Extract the [X, Y] coordinate from the center of the cell holding the provided text.  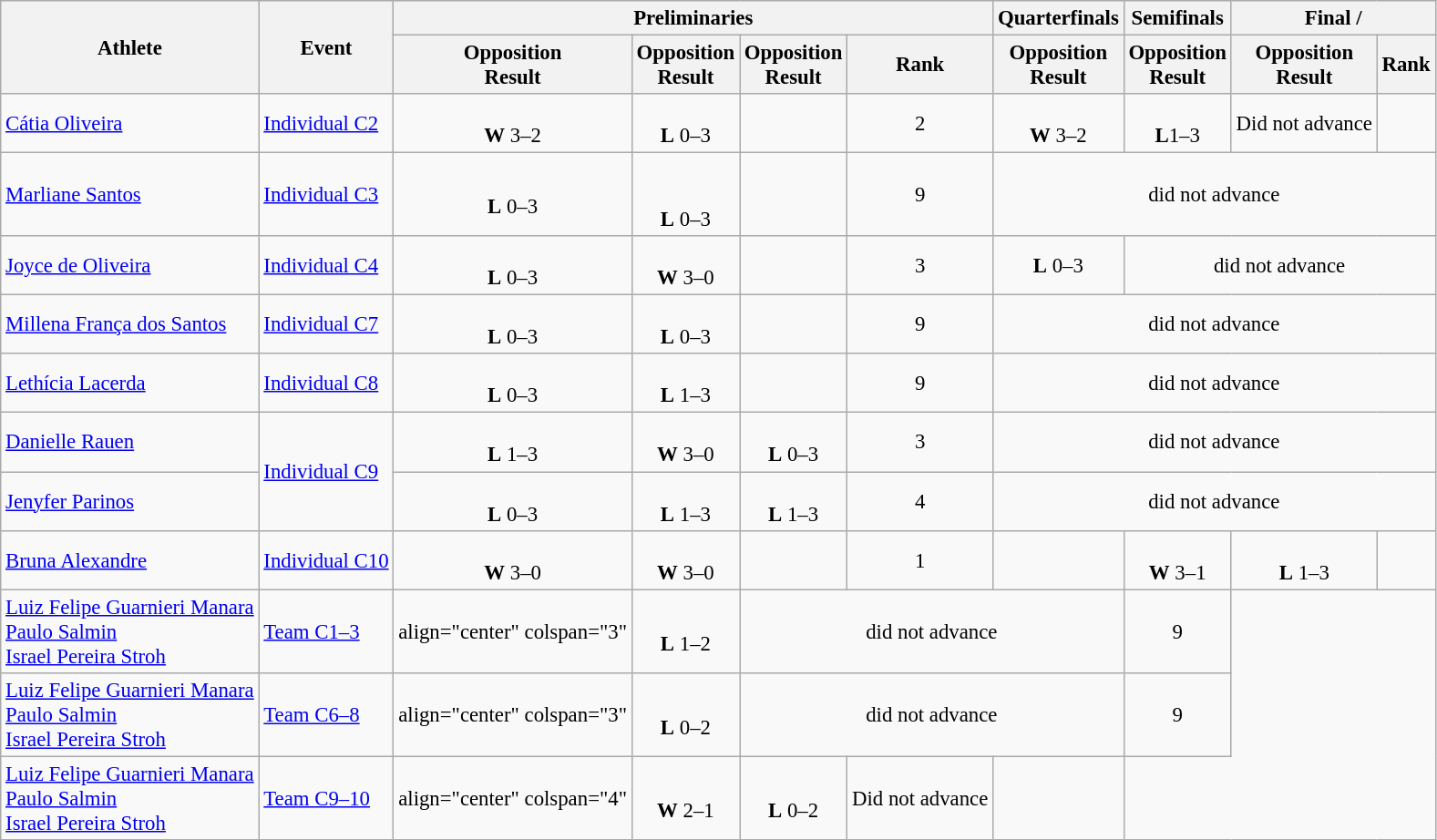
Preliminaries [693, 18]
Final / [1333, 18]
Joyce de Oliveira [129, 266]
Athlete [129, 47]
4 [920, 501]
W 2–1 [685, 798]
1 [920, 559]
L1–3 [1177, 124]
Quarterfinals [1059, 18]
Individual C4 [326, 266]
2 [920, 124]
Individual C8 [326, 383]
Millena França dos Santos [129, 324]
L 1–2 [685, 631]
Individual C7 [326, 324]
W 3–1 [1177, 559]
Team C6–8 [326, 714]
Marliane Santos [129, 195]
Lethícia Lacerda [129, 383]
Individual C3 [326, 195]
Danielle Rauen [129, 443]
Event [326, 47]
Cátia Oliveira [129, 124]
Team C9–10 [326, 798]
Semifinals [1177, 18]
align="center" colspan="4" [512, 798]
Individual C9 [326, 472]
Team C1–3 [326, 631]
Jenyfer Parinos [129, 501]
Bruna Alexandre [129, 559]
Individual C2 [326, 124]
Individual C10 [326, 559]
